Extract the (X, Y) coordinate from the center of the cell holding the provided text.  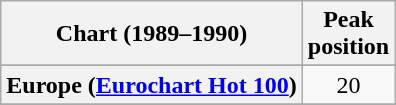
20 (348, 85)
Europe (Eurochart Hot 100) (152, 85)
Peakposition (348, 34)
Chart (1989–1990) (152, 34)
